Return the (X, Y) coordinate for the center point of the cell that contains the specified text.  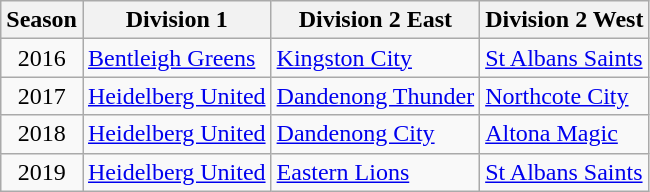
Season (42, 20)
Northcote City (564, 96)
Division 2 East (376, 20)
Division 1 (176, 20)
2017 (42, 96)
Altona Magic (564, 134)
Dandenong City (376, 134)
Dandenong Thunder (376, 96)
Kingston City (376, 58)
2016 (42, 58)
Eastern Lions (376, 172)
2019 (42, 172)
Division 2 West (564, 20)
Bentleigh Greens (176, 58)
2018 (42, 134)
